Provide the [x, y] coordinate of the cell's center where the given text is located.  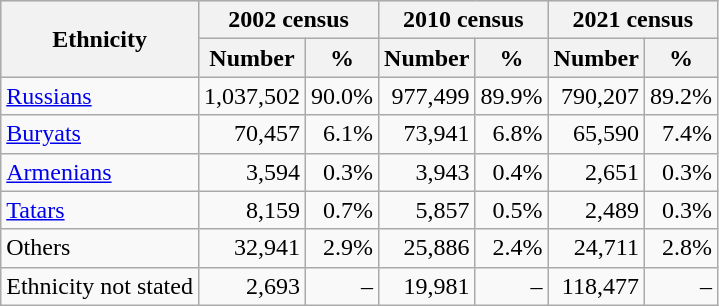
Others [100, 248]
2,693 [252, 286]
90.0% [342, 96]
6.1% [342, 134]
2,489 [596, 210]
32,941 [252, 248]
0.4% [512, 172]
5,857 [427, 210]
19,981 [427, 286]
0.5% [512, 210]
Ethnicity [100, 39]
7.4% [680, 134]
2,651 [596, 172]
Ethnicity not stated [100, 286]
3,594 [252, 172]
2010 census [464, 20]
73,941 [427, 134]
Tatars [100, 210]
8,159 [252, 210]
790,207 [596, 96]
1,037,502 [252, 96]
25,886 [427, 248]
70,457 [252, 134]
2.4% [512, 248]
3,943 [427, 172]
89.2% [680, 96]
2002 census [288, 20]
2.8% [680, 248]
977,499 [427, 96]
2021 census [632, 20]
6.8% [512, 134]
89.9% [512, 96]
24,711 [596, 248]
Buryats [100, 134]
65,590 [596, 134]
2.9% [342, 248]
Russians [100, 96]
0.7% [342, 210]
Armenians [100, 172]
118,477 [596, 286]
